Extract the [X, Y] coordinate from the center of the cell holding the provided text.  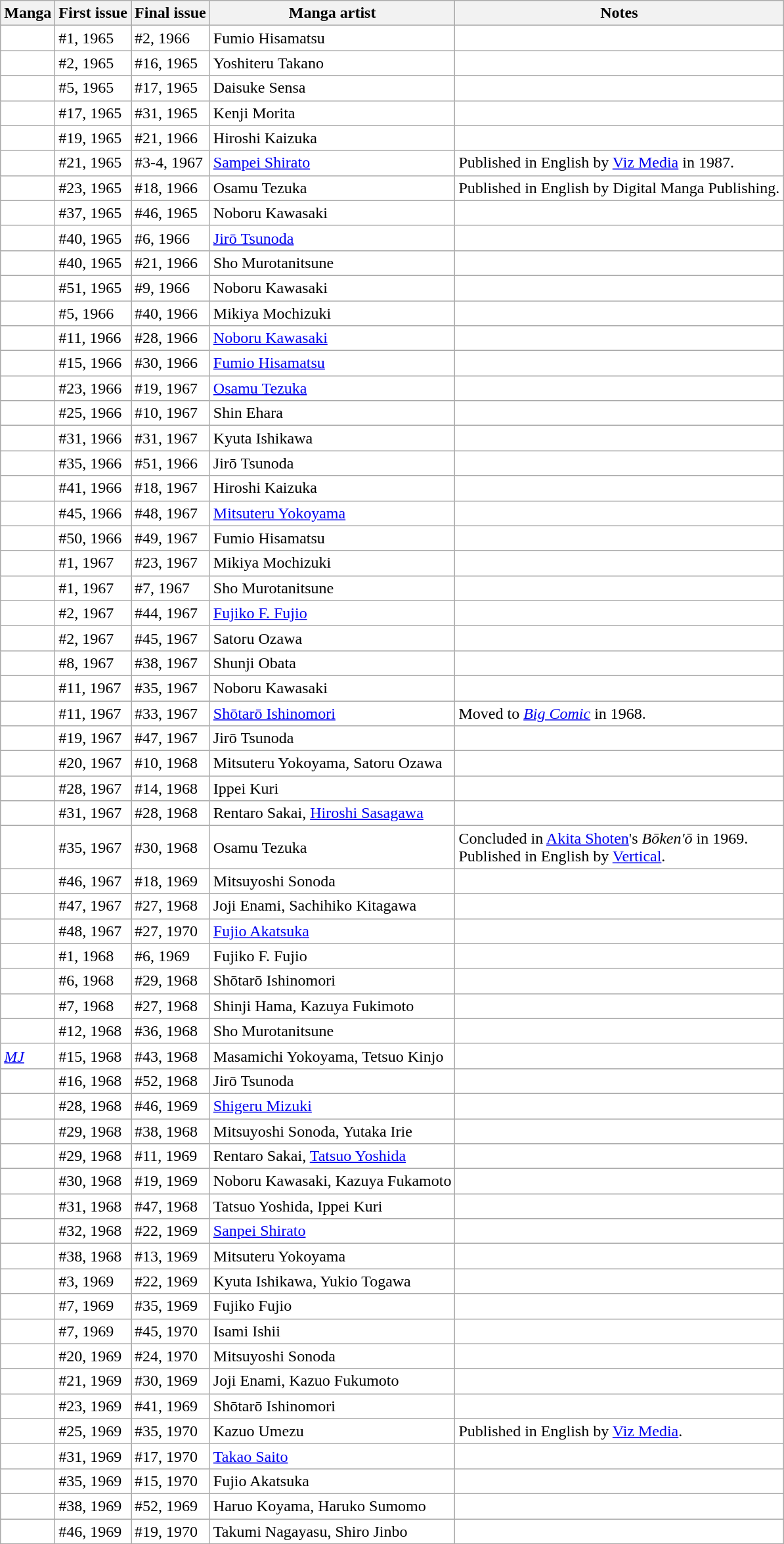
#13, 1969 [171, 1256]
#23, 1965 [93, 188]
#38, 1969 [93, 1506]
Kenji Morita [332, 113]
#27, 1970 [171, 931]
#7, 1968 [93, 1006]
Mitsuteru Yokoyama, Satoru Ozawa [332, 763]
Ippei Kuri [332, 788]
#31, 1966 [93, 438]
#25, 1969 [93, 1431]
#23, 1969 [93, 1406]
Tatsuo Yoshida, Ippei Kuri [332, 1206]
#3-4, 1967 [171, 163]
#14, 1968 [171, 788]
#33, 1967 [171, 713]
#43, 1968 [171, 1056]
#40, 1966 [171, 313]
#45, 1966 [93, 513]
#10, 1967 [171, 413]
Kyuta Ishikawa [332, 438]
#5, 1966 [93, 313]
Shigeru Mizuki [332, 1106]
#37, 1965 [93, 213]
#23, 1966 [93, 388]
#2, 1965 [93, 63]
#30, 1966 [171, 363]
#2, 1966 [171, 38]
#52, 1969 [171, 1506]
#7, 1967 [171, 588]
#6, 1966 [171, 238]
#15, 1968 [93, 1056]
#20, 1969 [93, 1356]
#35, 1966 [93, 463]
Kazuo Umezu [332, 1431]
#6, 1968 [93, 981]
#41, 1966 [93, 488]
#51, 1966 [171, 463]
#20, 1967 [93, 763]
#15, 1966 [93, 363]
#11, 1966 [93, 338]
#11, 1969 [171, 1156]
Published in English by Viz Media. [619, 1431]
#47, 1968 [171, 1206]
Published in English by Viz Media in 1987. [619, 163]
#12, 1968 [93, 1031]
#21, 1969 [93, 1381]
#23, 1967 [171, 563]
#24, 1970 [171, 1356]
#8, 1967 [93, 663]
#30, 1969 [171, 1381]
#28, 1967 [93, 788]
#31, 1968 [93, 1206]
#32, 1968 [93, 1231]
#52, 1968 [171, 1081]
#19, 1970 [171, 1532]
MJ [28, 1056]
#21, 1965 [93, 163]
Mitsuyoshi Sonoda, Yutaka Irie [332, 1131]
Manga [28, 13]
#31, 1965 [171, 113]
#18, 1967 [171, 488]
First issue [93, 13]
Rentaro Sakai, Tatsuo Yoshida [332, 1156]
Satoru Ozawa [332, 638]
#19, 1969 [171, 1181]
Yoshiteru Takano [332, 63]
Published in English by Digital Manga Publishing. [619, 188]
#17, 1970 [171, 1456]
Haruo Koyama, Haruko Sumomo [332, 1506]
Isami Ishii [332, 1331]
#50, 1966 [93, 538]
Shunji Obata [332, 663]
#15, 1970 [171, 1481]
#1, 1965 [93, 38]
Takao Saito [332, 1456]
#41, 1969 [171, 1406]
Fujiko Fujio [332, 1306]
#19, 1965 [93, 138]
Rentaro Sakai, Hiroshi Sasagawa [332, 813]
Kyuta Ishikawa, Yukio Togawa [332, 1281]
#35, 1970 [171, 1431]
Shinji Hama, Kazuya Fukimoto [332, 1006]
#51, 1965 [93, 288]
#49, 1967 [171, 538]
Noboru Kawasaki, Kazuya Fukamoto [332, 1181]
#5, 1965 [93, 88]
#18, 1966 [171, 188]
#10, 1968 [171, 763]
#6, 1969 [171, 956]
#18, 1969 [171, 881]
#3, 1969 [93, 1281]
#46, 1967 [93, 881]
#28, 1966 [171, 338]
#46, 1965 [171, 213]
#38, 1967 [171, 663]
Notes [619, 13]
#45, 1967 [171, 638]
#16, 1965 [171, 63]
Moved to Big Comic in 1968. [619, 713]
#36, 1968 [171, 1031]
Joji Enami, Sachihiko Kitagawa [332, 906]
#45, 1970 [171, 1331]
#1, 1968 [93, 956]
Sanpei Shirato [332, 1231]
Takumi Nagayasu, Shiro Jinbo [332, 1532]
#16, 1968 [93, 1081]
Concluded in Akita Shoten's Bōken'ō in 1969.Published in English by Vertical. [619, 848]
#25, 1966 [93, 413]
Manga artist [332, 13]
Shin Ehara [332, 413]
Final issue [171, 13]
Sampei Shirato [332, 163]
#31, 1969 [93, 1456]
Joji Enami, Kazuo Fukumoto [332, 1381]
#44, 1967 [171, 613]
#9, 1966 [171, 288]
Masamichi Yokoyama, Tetsuo Kinjo [332, 1056]
Daisuke Sensa [332, 88]
